Identify which cell holds the provided text, then report its (x, y) central coordinate. 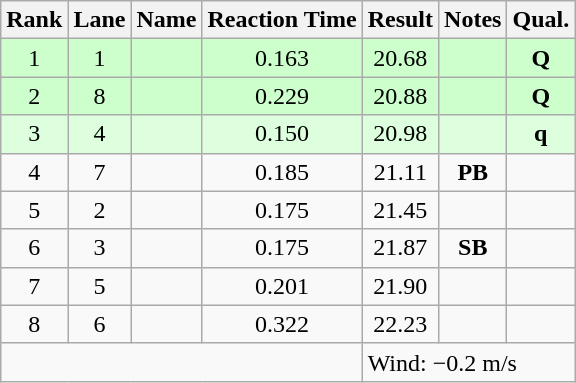
PB (473, 172)
21.90 (400, 286)
SB (473, 248)
0.150 (282, 134)
Qual. (541, 20)
0.229 (282, 96)
Reaction Time (282, 20)
21.11 (400, 172)
0.201 (282, 286)
21.45 (400, 210)
0.322 (282, 324)
20.88 (400, 96)
0.163 (282, 58)
0.185 (282, 172)
q (541, 134)
Name (166, 20)
Rank (34, 20)
20.98 (400, 134)
Notes (473, 20)
Wind: −0.2 m/s (468, 362)
21.87 (400, 248)
20.68 (400, 58)
22.23 (400, 324)
Result (400, 20)
Lane (100, 20)
